Search for the cell housing the specified text and yield its (X, Y) center coordinate. 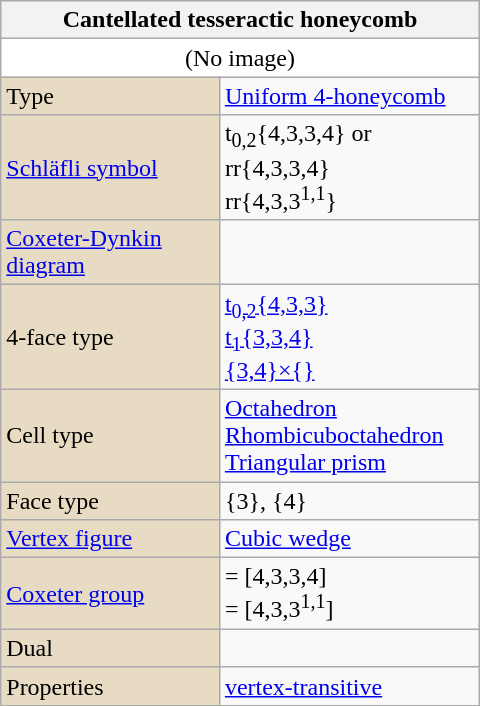
Cell type (110, 435)
t0,2{4,3,3} t1{3,3,4} {3,4}×{} (349, 338)
Cubic wedge (349, 539)
Octahedron Rhombicuboctahedron Triangular prism (349, 435)
Schläfli symbol (110, 168)
{3}, {4} (349, 501)
Coxeter group (110, 594)
Vertex figure (110, 539)
= [4,3,3,4] = [4,3,31,1] (349, 594)
Face type (110, 501)
Coxeter-Dynkin diagram (110, 252)
Cantellated tesseractic honeycomb (240, 20)
t0,2{4,3,3,4} or rr{4,3,3,4}rr{4,3,31,1} (349, 168)
vertex-transitive (349, 686)
(No image) (240, 58)
Dual (110, 648)
Type (110, 96)
4-face type (110, 338)
Uniform 4-honeycomb (349, 96)
Properties (110, 686)
